Capture the cell that displays the provided text and extract its [X, Y] central coordinate. 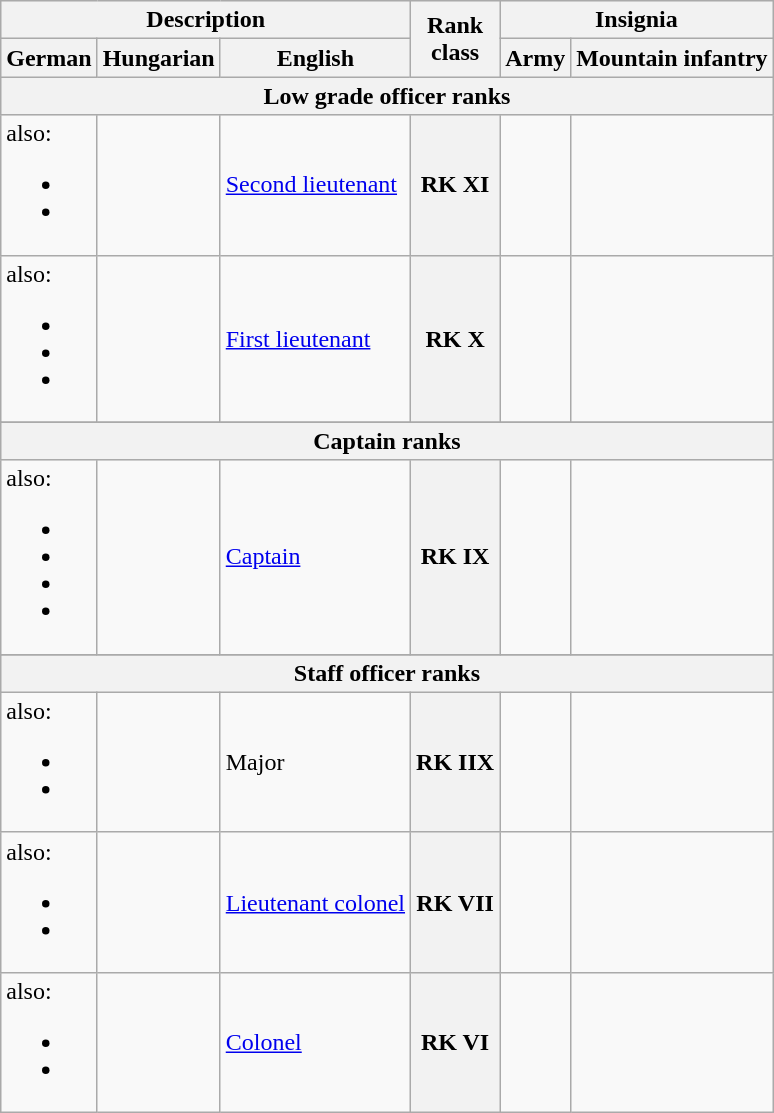
German [49, 58]
Staff officer ranks [387, 673]
Captain ranks [387, 441]
Description [206, 20]
English [315, 58]
RK XI [456, 185]
Colonel [315, 1042]
Lieutenant colonel [315, 902]
Insignia [636, 20]
RK VII [456, 902]
Captain [315, 557]
Major [315, 762]
RK IIX [456, 762]
First lieutenant [315, 338]
RK X [456, 338]
Second lieutenant [315, 185]
Army [536, 58]
Hungarian [158, 58]
RK IX [456, 557]
RK VI [456, 1042]
Low grade officer ranks [387, 96]
Rankclass [456, 39]
Mountain infantry [672, 58]
